Return [X, Y] of the center of cell containing provided text 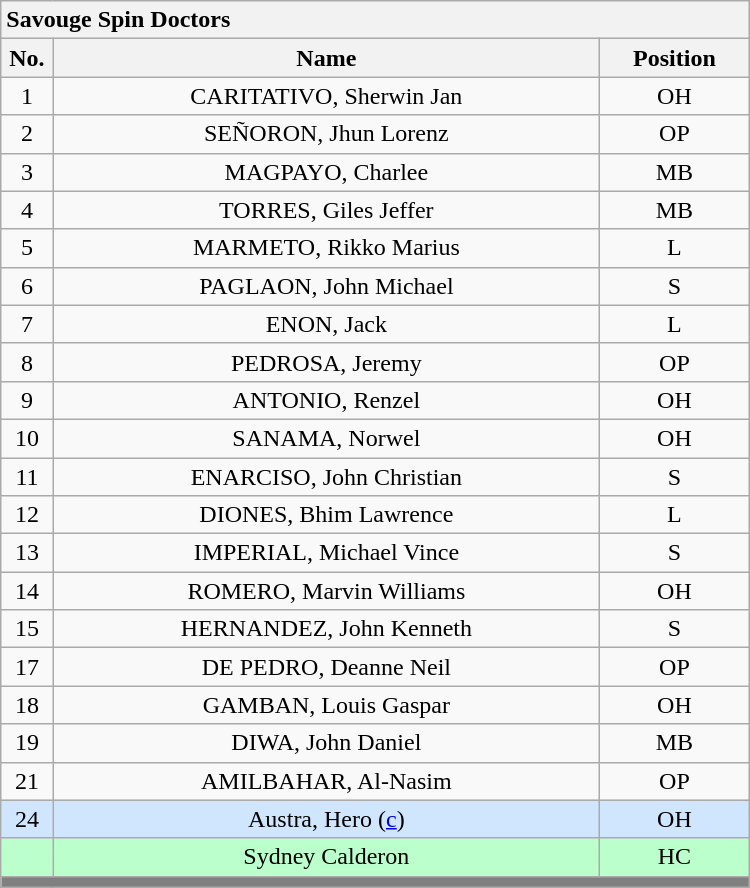
CARITATIVO, Sherwin Jan [326, 96]
7 [27, 324]
11 [27, 477]
12 [27, 515]
HERNANDEZ, John Kenneth [326, 629]
DE PEDRO, Deanne Neil [326, 667]
Sydney Calderon [326, 857]
TORRES, Giles Jeffer [326, 210]
IMPERIAL, Michael Vince [326, 553]
14 [27, 591]
4 [27, 210]
DIONES, Bhim Lawrence [326, 515]
ENARCISO, John Christian [326, 477]
ENON, Jack [326, 324]
PAGLAON, John Michael [326, 286]
19 [27, 743]
Austra, Hero (c) [326, 819]
17 [27, 667]
GAMBAN, Louis Gaspar [326, 705]
15 [27, 629]
Name [326, 58]
MAGPAYO, Charlee [326, 172]
PEDROSA, Jeremy [326, 362]
1 [27, 96]
No. [27, 58]
SEÑORON, Jhun Lorenz [326, 134]
9 [27, 400]
21 [27, 781]
8 [27, 362]
AMILBAHAR, Al-Nasim [326, 781]
Savouge Spin Doctors [375, 20]
HC [675, 857]
10 [27, 438]
MARMETO, Rikko Marius [326, 248]
13 [27, 553]
24 [27, 819]
2 [27, 134]
Position [675, 58]
5 [27, 248]
18 [27, 705]
6 [27, 286]
ROMERO, Marvin Williams [326, 591]
ANTONIO, Renzel [326, 400]
3 [27, 172]
DIWA, John Daniel [326, 743]
SANAMA, Norwel [326, 438]
